Capture the cell that displays the provided text and extract its (x, y) central coordinate. 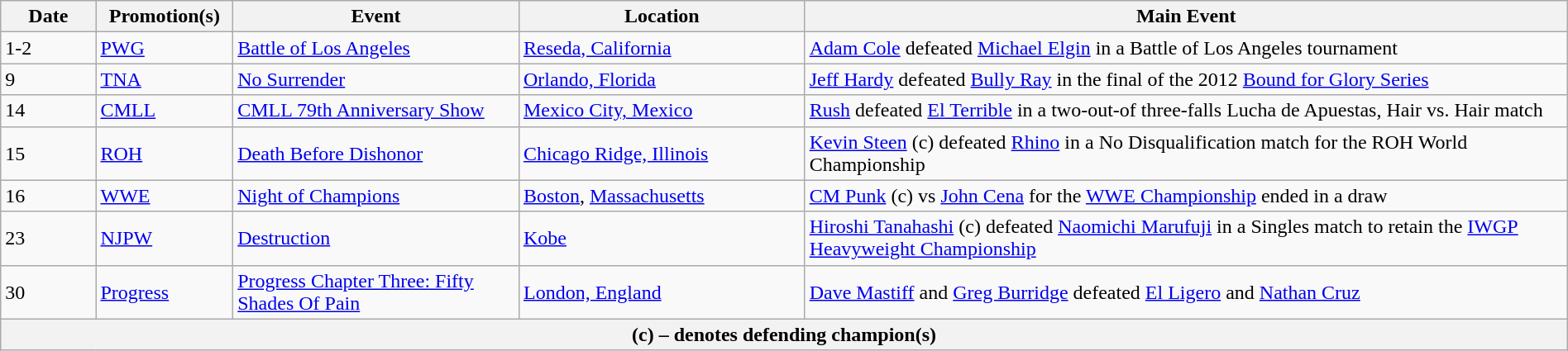
Night of Champions (376, 196)
(c) – denotes defending champion(s) (784, 334)
WWE (165, 196)
No Surrender (376, 79)
16 (48, 196)
Battle of Los Angeles (376, 48)
Progress (165, 292)
9 (48, 79)
Event (376, 17)
Mexico City, Mexico (662, 111)
Location (662, 17)
Orlando, Florida (662, 79)
Main Event (1186, 17)
NJPW (165, 238)
CM Punk (c) vs John Cena for the WWE Championship ended in a draw (1186, 196)
Dave Mastiff and Greg Burridge defeated El Ligero and Nathan Cruz (1186, 292)
Date (48, 17)
Kobe (662, 238)
PWG (165, 48)
Reseda, California (662, 48)
TNA (165, 79)
1-2 (48, 48)
14 (48, 111)
23 (48, 238)
Promotion(s) (165, 17)
CMLL 79th Anniversary Show (376, 111)
Death Before Dishonor (376, 154)
Adam Cole defeated Michael Elgin in a Battle of Los Angeles tournament (1186, 48)
Boston, Massachusetts (662, 196)
Kevin Steen (c) defeated Rhino in a No Disqualification match for the ROH World Championship (1186, 154)
Jeff Hardy defeated Bully Ray in the final of the 2012 Bound for Glory Series (1186, 79)
30 (48, 292)
ROH (165, 154)
Hiroshi Tanahashi (c) defeated Naomichi Marufuji in a Singles match to retain the IWGP Heavyweight Championship (1186, 238)
London, England (662, 292)
Destruction (376, 238)
Chicago Ridge, Illinois (662, 154)
Progress Chapter Three: Fifty Shades Of Pain (376, 292)
Rush defeated El Terrible in a two-out-of three-falls Lucha de Apuestas, Hair vs. Hair match (1186, 111)
CMLL (165, 111)
15 (48, 154)
